Capture the cell that displays the provided text and extract its [x, y] central coordinate. 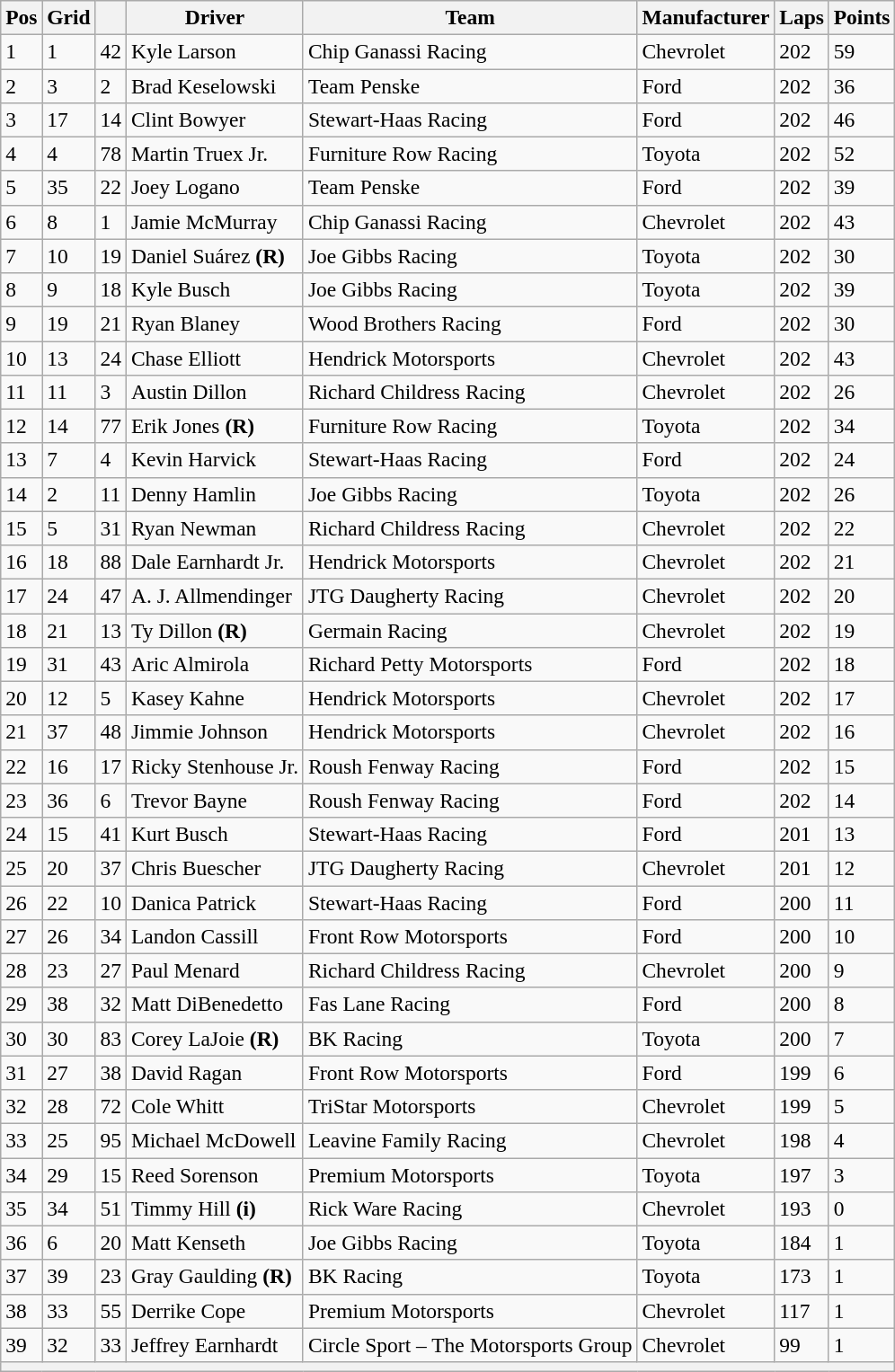
Danica Patrick [214, 902]
Circle Sport – The Motorsports Group [470, 1345]
Michael McDowell [214, 1140]
95 [111, 1140]
Jamie McMurray [214, 222]
Austin Dillon [214, 392]
197 [802, 1174]
Ryan Blaney [214, 323]
David Ragan [214, 1073]
Aric Almirola [214, 664]
Chris Buescher [214, 868]
83 [111, 1039]
78 [111, 154]
Corey LaJoie (R) [214, 1039]
Wood Brothers Racing [470, 323]
Ty Dillon (R) [214, 630]
Ricky Stenhouse Jr. [214, 766]
Erik Jones (R) [214, 426]
55 [111, 1311]
Brad Keselowski [214, 85]
193 [802, 1208]
Reed Sorenson [214, 1174]
Paul Menard [214, 970]
Points [862, 17]
A. J. Allmendinger [214, 596]
Kyle Busch [214, 289]
Chase Elliott [214, 358]
Matt DiBenedetto [214, 1005]
41 [111, 834]
Ryan Newman [214, 528]
Kevin Harvick [214, 460]
Daniel Suárez (R) [214, 256]
Team [470, 17]
0 [862, 1208]
48 [111, 732]
117 [802, 1311]
Leavine Family Racing [470, 1140]
Laps [802, 17]
46 [862, 119]
Cole Whitt [214, 1106]
59 [862, 51]
Joey Logano [214, 188]
Kurt Busch [214, 834]
Driver [214, 17]
184 [802, 1243]
42 [111, 51]
Timmy Hill (i) [214, 1208]
47 [111, 596]
Rick Ware Racing [470, 1208]
Jimmie Johnson [214, 732]
Dale Earnhardt Jr. [214, 562]
52 [862, 154]
Fas Lane Racing [470, 1005]
Grid [68, 17]
88 [111, 562]
Landon Cassill [214, 936]
77 [111, 426]
72 [111, 1106]
Martin Truex Jr. [214, 154]
Clint Bowyer [214, 119]
Manufacturer [706, 17]
TriStar Motorsports [470, 1106]
Germain Racing [470, 630]
Matt Kenseth [214, 1243]
Richard Petty Motorsports [470, 664]
Gray Gaulding (R) [214, 1277]
Trevor Bayne [214, 801]
Pos [22, 17]
198 [802, 1140]
51 [111, 1208]
Kyle Larson [214, 51]
99 [802, 1345]
Denny Hamlin [214, 494]
173 [802, 1277]
Kasey Kahne [214, 698]
Jeffrey Earnhardt [214, 1345]
Derrike Cope [214, 1311]
